Return the [X, Y] coordinate for the center point of the cell that contains the specified text.  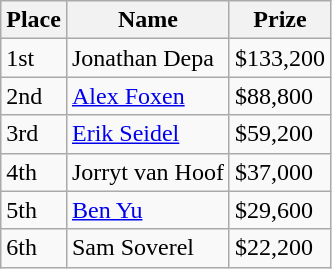
6th [34, 248]
$88,800 [280, 96]
Jonathan Depa [148, 58]
$29,600 [280, 210]
Alex Foxen [148, 96]
Jorryt van Hoof [148, 172]
Prize [280, 20]
Ben Yu [148, 210]
Sam Soverel [148, 248]
$59,200 [280, 134]
Name [148, 20]
$37,000 [280, 172]
3rd [34, 134]
$133,200 [280, 58]
$22,200 [280, 248]
5th [34, 210]
Place [34, 20]
Erik Seidel [148, 134]
1st [34, 58]
2nd [34, 96]
4th [34, 172]
